Determine the [X, Y] coordinate at the center of the cell enclosing the given text.  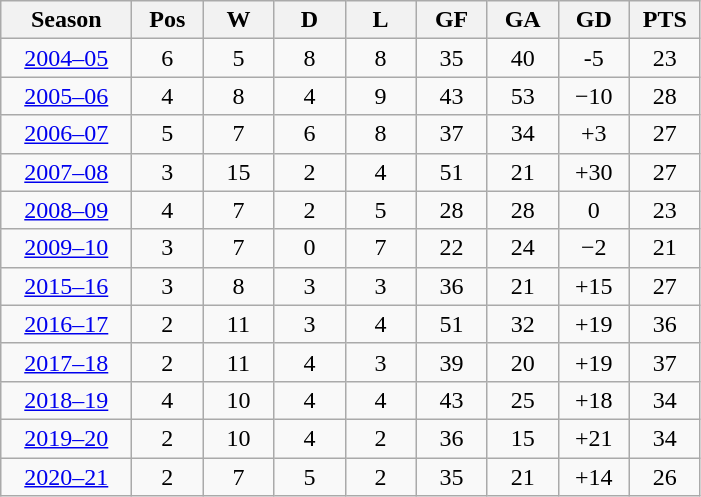
+3 [594, 134]
+14 [594, 477]
2007–08 [66, 172]
+21 [594, 438]
2005–06 [66, 96]
Season [66, 20]
2020–21 [66, 477]
2015–16 [66, 286]
W [238, 20]
PTS [664, 20]
2017–18 [66, 362]
9 [380, 96]
25 [522, 400]
39 [452, 362]
GF [452, 20]
2006–07 [66, 134]
26 [664, 477]
GA [522, 20]
−2 [594, 248]
40 [522, 58]
−10 [594, 96]
L [380, 20]
2018–19 [66, 400]
+18 [594, 400]
2019–20 [66, 438]
20 [522, 362]
+15 [594, 286]
22 [452, 248]
2009–10 [66, 248]
53 [522, 96]
-5 [594, 58]
2004–05 [66, 58]
2016–17 [66, 324]
32 [522, 324]
2008–09 [66, 210]
GD [594, 20]
Pos [168, 20]
+30 [594, 172]
24 [522, 248]
D [310, 20]
